Output the [x, y] coordinate of the center of the cell containing the given text.  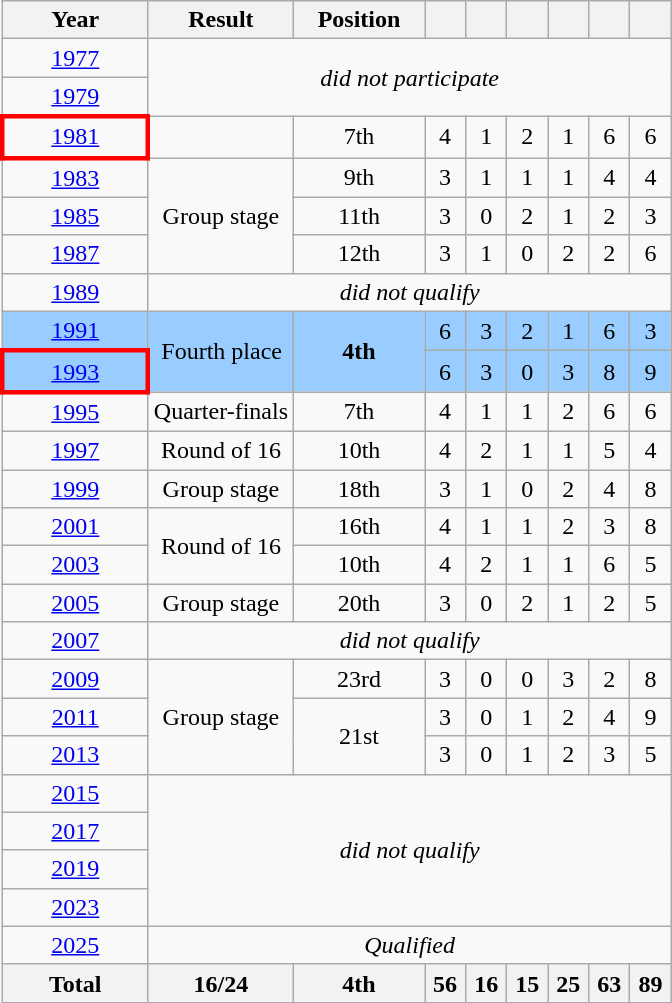
2023 [75, 907]
2015 [75, 793]
18th [360, 489]
2005 [75, 603]
1989 [75, 292]
1979 [75, 97]
1977 [75, 58]
Position [360, 20]
Year [75, 20]
2001 [75, 527]
2011 [75, 717]
2003 [75, 565]
Qualified [410, 945]
Quarter-finals [220, 412]
Total [75, 983]
23rd [360, 679]
16/24 [220, 983]
1985 [75, 216]
2009 [75, 679]
12th [360, 254]
63 [610, 983]
2019 [75, 869]
21st [360, 736]
16 [486, 983]
56 [446, 983]
2013 [75, 755]
1995 [75, 412]
1983 [75, 178]
16th [360, 527]
2017 [75, 831]
Fourth place [220, 352]
89 [650, 983]
20th [360, 603]
2025 [75, 945]
1997 [75, 450]
1987 [75, 254]
25 [568, 983]
2007 [75, 641]
1993 [75, 372]
Result [220, 20]
1999 [75, 489]
15 [528, 983]
9th [360, 178]
1981 [75, 136]
did not participate [410, 78]
1991 [75, 331]
11th [360, 216]
